Scan for the cell matching the given text and deliver its [X, Y] coordinate at center. 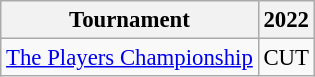
The Players Championship [130, 58]
Tournament [130, 20]
CUT [286, 58]
2022 [286, 20]
